Search for the cell housing the specified text and yield its (x, y) center coordinate. 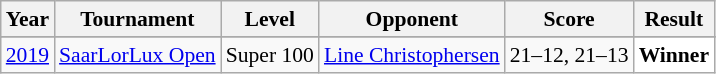
Level (270, 19)
Winner (674, 55)
Line Christophersen (412, 55)
Super 100 (270, 55)
21–12, 21–13 (570, 55)
Year (28, 19)
Opponent (412, 19)
Score (570, 19)
SaarLorLux Open (138, 55)
2019 (28, 55)
Result (674, 19)
Tournament (138, 19)
